Find where the given text appears and provide that cell's center as (x, y) coordinate. 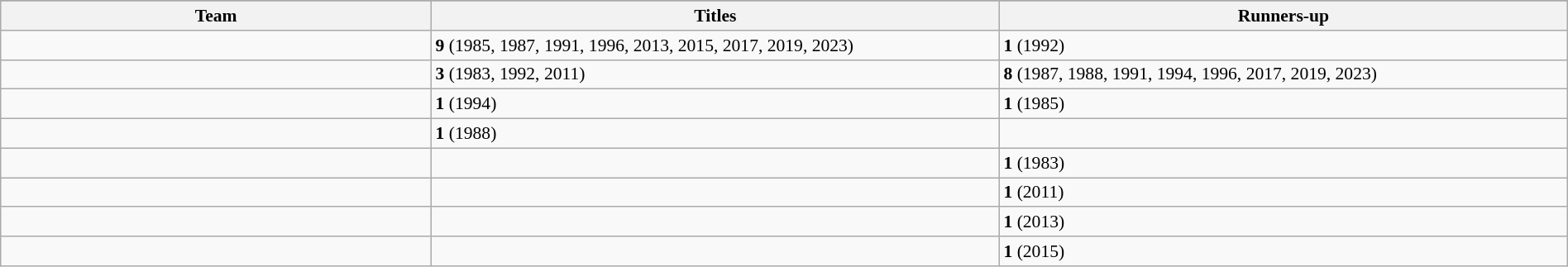
3 (1983, 1992, 2011) (716, 74)
1 (1985) (1284, 104)
Titles (716, 16)
1 (1994) (716, 104)
9 (1985, 1987, 1991, 1996, 2013, 2015, 2017, 2019, 2023) (716, 45)
8 (1987, 1988, 1991, 1994, 1996, 2017, 2019, 2023) (1284, 74)
1 (2013) (1284, 222)
Team (217, 16)
1 (1992) (1284, 45)
1 (2015) (1284, 251)
Runners-up (1284, 16)
1 (1983) (1284, 163)
1 (2011) (1284, 193)
1 (1988) (716, 134)
